For the text-containing cell, return its midpoint in (X, Y) coordinate format. 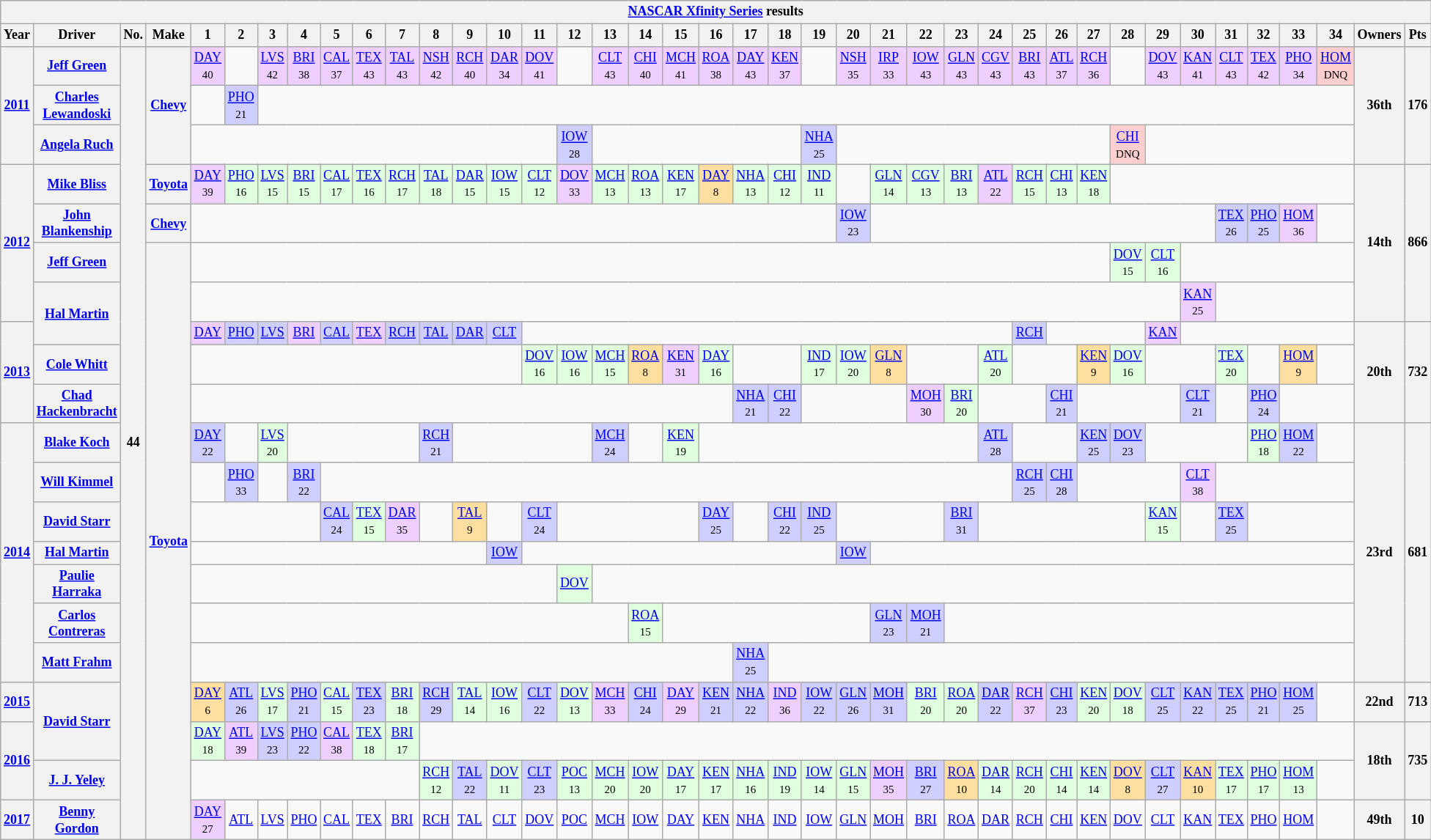
KEN19 (681, 443)
NSH42 (436, 66)
RCH20 (1029, 781)
IND11 (819, 184)
2013 (18, 372)
BRI17 (402, 741)
KEN14 (1094, 781)
25 (1029, 35)
IND25 (819, 522)
CLT27 (1163, 781)
CHI23 (1062, 702)
RCH15 (1029, 184)
ROA20 (962, 702)
MCH20 (610, 781)
44 (133, 443)
681 (1418, 553)
DAY29 (681, 702)
2015 (18, 702)
RCH29 (436, 702)
HOM22 (1299, 443)
DAY22 (207, 443)
TEX23 (369, 702)
Will Kimmel (76, 482)
NHA (751, 820)
KEN37 (785, 66)
18th (1380, 761)
CHI13 (1062, 184)
DAR14 (996, 781)
IOW22 (819, 702)
MCH (610, 820)
24 (996, 35)
KEN18 (1094, 184)
NHA21 (751, 404)
BRI18 (402, 702)
176 (1418, 106)
3 (273, 35)
Cole Whitt (76, 364)
36th (1380, 106)
KEN31 (681, 364)
Make (169, 35)
TEX15 (369, 522)
CLT38 (1198, 482)
CAL38 (337, 741)
NSH35 (853, 66)
KAN22 (1198, 702)
Blake Koch (76, 443)
CAL17 (337, 184)
RCH12 (436, 781)
2017 (18, 820)
ROA8 (645, 364)
13 (610, 35)
TEX17 (1232, 781)
20th (1380, 372)
DOV15 (1128, 262)
TAL22 (471, 781)
HOM (1299, 820)
LVS42 (273, 66)
IOW43 (925, 66)
Driver (76, 35)
PHO17 (1264, 781)
MCH33 (610, 702)
2014 (18, 553)
32 (1264, 35)
23 (962, 35)
ROA38 (715, 66)
2016 (18, 761)
CHIDNQ (1128, 144)
DAR34 (504, 66)
866 (1418, 243)
IOW15 (504, 184)
HOM25 (1299, 702)
DOV8 (1128, 781)
PHO24 (1264, 404)
4 (304, 35)
TEX26 (1232, 224)
PHO18 (1264, 443)
GLN14 (889, 184)
KAN41 (1198, 66)
DOV41 (540, 66)
MOH35 (889, 781)
IND (785, 820)
DOV11 (504, 781)
20 (853, 35)
Paulie Harraka (76, 584)
TEX42 (1264, 66)
CLT16 (1163, 262)
RCH36 (1094, 66)
IND36 (785, 702)
14th (1380, 243)
GLN23 (889, 623)
ATL26 (240, 702)
33 (1299, 35)
Benny Gordon (76, 820)
GLN8 (889, 364)
CLT25 (1163, 702)
TAL18 (436, 184)
CHI21 (1062, 404)
MCH13 (610, 184)
Owners (1380, 35)
CGV13 (925, 184)
POC13 (575, 781)
2 (240, 35)
16 (715, 35)
5 (337, 35)
TAL14 (471, 702)
17 (751, 35)
28 (1128, 35)
ATL39 (240, 741)
DOV18 (1128, 702)
RCH21 (436, 443)
Pts (1418, 35)
DAY6 (207, 702)
PHO25 (1264, 224)
22nd (1380, 702)
DAY39 (207, 184)
No. (133, 35)
ATL28 (996, 443)
11 (540, 35)
CHI (1062, 820)
TEX18 (369, 741)
735 (1418, 761)
IOW23 (853, 224)
GLN (853, 820)
DAY18 (207, 741)
HOM36 (1299, 224)
NHA22 (751, 702)
DAY16 (715, 364)
POC (575, 820)
DAR15 (471, 184)
713 (1418, 702)
TEX16 (369, 184)
DAR35 (402, 522)
PHO33 (240, 482)
John Blankenship (76, 224)
30 (1198, 35)
NASCAR Xfinity Series results (715, 12)
LVS15 (273, 184)
TEX20 (1232, 364)
MCH24 (610, 443)
DOV43 (1163, 66)
9 (471, 35)
PHO22 (304, 741)
DAY25 (715, 522)
MOH30 (925, 404)
26 (1062, 35)
CHI40 (645, 66)
6 (369, 35)
BRI27 (925, 781)
CLT22 (540, 702)
CLT21 (1198, 404)
Carlos Contreras (76, 623)
27 (1094, 35)
CAL37 (337, 66)
CGV43 (996, 66)
8 (436, 35)
GLN43 (962, 66)
49th (1380, 820)
CAL24 (337, 522)
CLT12 (540, 184)
KEN21 (715, 702)
7 (402, 35)
Angela Ruch (76, 144)
CHI28 (1062, 482)
Year (18, 35)
KEN20 (1094, 702)
IND17 (819, 364)
2012 (18, 243)
KAN15 (1163, 522)
IOW14 (819, 781)
RCH40 (471, 66)
J. J. Yeley (76, 781)
1 (207, 35)
HOM9 (1299, 364)
IOW28 (575, 144)
KEN25 (1094, 443)
DAY8 (715, 184)
DAY43 (751, 66)
Charles Lewandoski (76, 106)
IND19 (785, 781)
MCH15 (610, 364)
KAN10 (1198, 781)
ATL (240, 820)
LVS20 (273, 443)
CHI14 (1062, 781)
TAL9 (471, 522)
GLN26 (853, 702)
BRI15 (304, 184)
LVS23 (273, 741)
DOV33 (575, 184)
12 (575, 35)
ATL22 (996, 184)
DAY27 (207, 820)
DAR22 (996, 702)
Matt Frahm (76, 663)
RCH25 (1029, 482)
BRI31 (962, 522)
GLN15 (853, 781)
MOH (889, 820)
MOH21 (925, 623)
HOM13 (1299, 781)
CLT23 (540, 781)
LVS17 (273, 702)
ROA (962, 820)
ATL37 (1062, 66)
TEX43 (369, 66)
DOV23 (1128, 443)
19 (819, 35)
2011 (18, 106)
KEN9 (1094, 364)
14 (645, 35)
ROA13 (645, 184)
29 (1163, 35)
IRP33 (889, 66)
CAL15 (337, 702)
TAL43 (402, 66)
CLT24 (540, 522)
HOMDNQ (1336, 66)
MCH41 (681, 66)
CHI24 (645, 702)
PHO16 (240, 184)
23rd (1380, 553)
31 (1232, 35)
ROA15 (645, 623)
PHO34 (1299, 66)
RCH17 (402, 184)
DAY17 (681, 781)
DAY40 (207, 66)
BRI22 (304, 482)
NHA16 (751, 781)
34 (1336, 35)
ATL20 (996, 364)
DOV13 (575, 702)
22 (925, 35)
Chad Hackenbracht (76, 404)
NHA13 (751, 184)
Mike Bliss (76, 184)
BRI38 (304, 66)
ROA10 (962, 781)
KAN25 (1198, 302)
15 (681, 35)
732 (1418, 372)
BRI13 (962, 184)
CHI12 (785, 184)
21 (889, 35)
MOH31 (889, 702)
RCH37 (1029, 702)
BRI43 (1029, 66)
18 (785, 35)
